Detect which cell encompasses the target text, then output its [x, y] center coordinate. 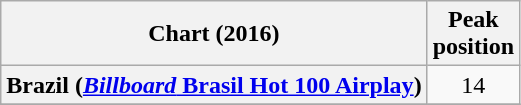
Brazil (Billboard Brasil Hot 100 Airplay) [214, 85]
Peakposition [473, 34]
14 [473, 85]
Chart (2016) [214, 34]
